Detect which cell encompasses the target text, then output its (x, y) center coordinate. 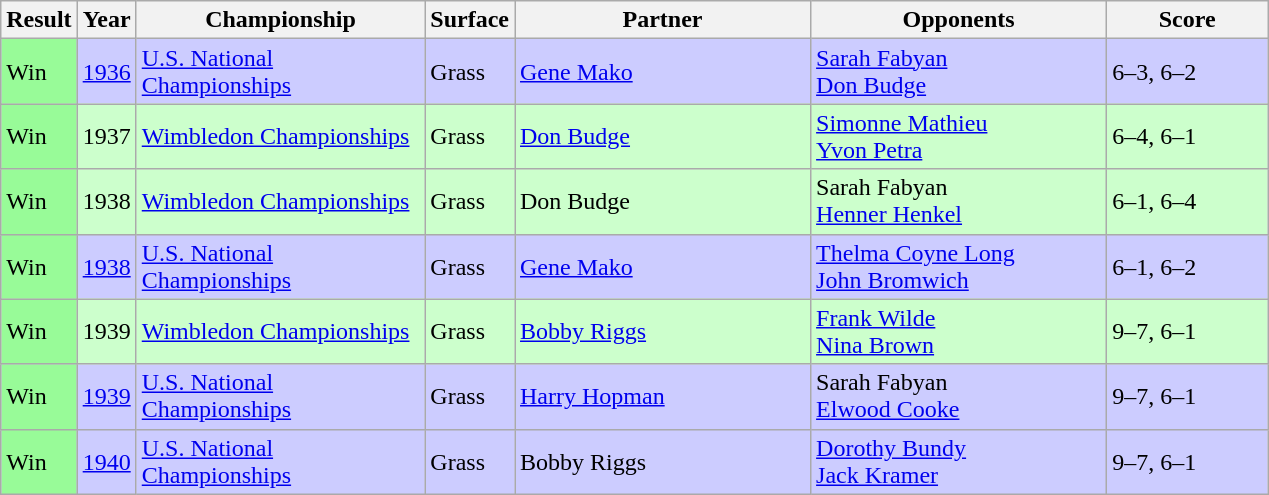
Opponents (959, 20)
6–1, 6–4 (1188, 202)
Result (39, 20)
1936 (106, 72)
Partner (662, 20)
6–4, 6–1 (1188, 136)
1937 (106, 136)
Simonne Mathieu Yvon Petra (959, 136)
Surface (470, 20)
Score (1188, 20)
6–1, 6–2 (1188, 266)
Sarah Fabyan Don Budge (959, 72)
Frank Wilde Nina Brown (959, 332)
Championship (280, 20)
Year (106, 20)
Thelma Coyne Long John Bromwich (959, 266)
Sarah Fabyan Henner Henkel (959, 202)
1940 (106, 462)
Sarah Fabyan Elwood Cooke (959, 396)
Dorothy Bundy Jack Kramer (959, 462)
6–3, 6–2 (1188, 72)
Harry Hopman (662, 396)
